Pinpoint the cell where the given text exists, returning its [x, y] midpoint coordinate. 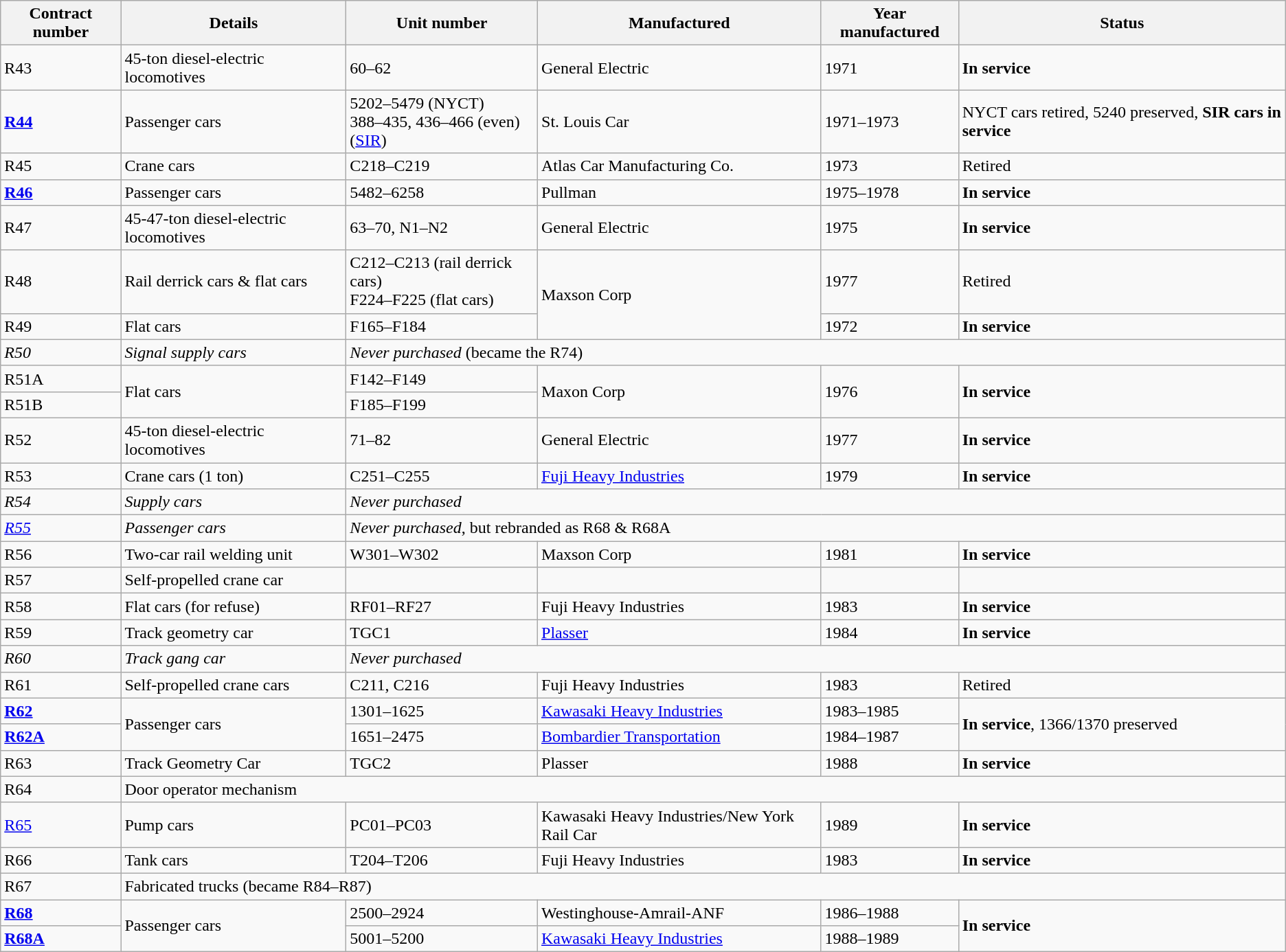
1975 [890, 228]
St. Louis Car [679, 122]
C211, C216 [442, 685]
1984 [890, 633]
1984–1987 [890, 737]
C212–C213 (rail derrick cars)F224–F225 (flat cars) [442, 282]
R65 [60, 824]
Tank cars [234, 860]
Kawasaki Heavy Industries/New York Rail Car [679, 824]
R52 [60, 440]
Crane cars [234, 166]
1973 [890, 166]
R50 [60, 352]
Pump cars [234, 824]
R43 [60, 67]
1988 [890, 763]
F165–F184 [442, 326]
TGC2 [442, 763]
C218–C219 [442, 166]
R63 [60, 763]
R58 [60, 607]
1986–1988 [890, 913]
C251–C255 [442, 476]
NYCT cars retired, 5240 preserved, SIR cars in service [1122, 122]
Pullman [679, 192]
Track gang car [234, 659]
Manufactured [679, 23]
Never purchased (became the R74) [816, 352]
R45 [60, 166]
R48 [60, 282]
R49 [60, 326]
Status [1122, 23]
Bombardier Transportation [679, 737]
R61 [60, 685]
PC01–PC03 [442, 824]
1988–1989 [890, 939]
R56 [60, 554]
R53 [60, 476]
Fabricated trucks (became R84–R87) [703, 886]
1976 [890, 392]
63–70, N1–N2 [442, 228]
1981 [890, 554]
Year manufactured [890, 23]
R67 [60, 886]
1971–1973 [890, 122]
2500–2924 [442, 913]
W301–W302 [442, 554]
Unit number [442, 23]
Two-car rail welding unit [234, 554]
71–82 [442, 440]
R46 [60, 192]
T204–T206 [442, 860]
Rail derrick cars & flat cars [234, 282]
Door operator mechanism [703, 789]
F142–F149 [442, 378]
R44 [60, 122]
1989 [890, 824]
Never purchased, but rebranded as R68 & R68A [816, 528]
R54 [60, 502]
5482–6258 [442, 192]
R55 [60, 528]
5001–5200 [442, 939]
1979 [890, 476]
R51A [60, 378]
R47 [60, 228]
Flat cars (for refuse) [234, 607]
Self-propelled crane car [234, 580]
R59 [60, 633]
60–62 [442, 67]
Contract number [60, 23]
Track geometry car [234, 633]
Details [234, 23]
Westinghouse-Amrail-ANF [679, 913]
R68A [60, 939]
Crane cars (1 ton) [234, 476]
R64 [60, 789]
1983–1985 [890, 711]
Atlas Car Manufacturing Co. [679, 166]
1651–2475 [442, 737]
R62A [60, 737]
1971 [890, 67]
Track Geometry Car [234, 763]
Signal supply cars [234, 352]
R60 [60, 659]
R66 [60, 860]
R57 [60, 580]
R51B [60, 405]
45-47-ton diesel-electric locomotives [234, 228]
1972 [890, 326]
TGC1 [442, 633]
Maxon Corp [679, 392]
1301–1625 [442, 711]
1975–1978 [890, 192]
Self-propelled crane cars [234, 685]
R62 [60, 711]
In service, 1366/1370 preserved [1122, 724]
Supply cars [234, 502]
R68 [60, 913]
RF01–RF27 [442, 607]
5202–5479 (NYCT)388–435, 436–466 (even) (SIR) [442, 122]
F185–F199 [442, 405]
